Identify which cell holds the provided text, then report its [X, Y] central coordinate. 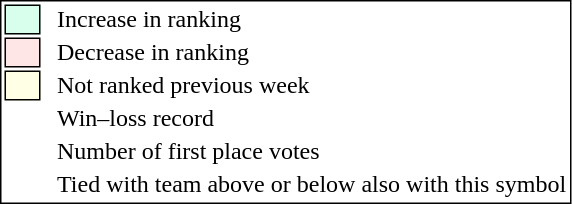
Increase in ranking [312, 19]
Win–loss record [312, 119]
Decrease in ranking [312, 53]
Tied with team above or below also with this symbol [312, 185]
Number of first place votes [312, 151]
Not ranked previous week [312, 85]
